Identify which cell holds the provided text, then report its [x, y] central coordinate. 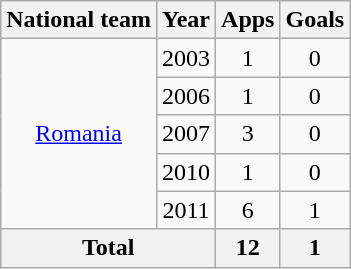
2010 [186, 172]
Romania [79, 134]
National team [79, 20]
2006 [186, 96]
3 [248, 134]
Goals [315, 20]
Year [186, 20]
Apps [248, 20]
12 [248, 248]
2011 [186, 210]
2003 [186, 58]
2007 [186, 134]
6 [248, 210]
Total [108, 248]
